Scan for the cell matching the given text and deliver its (x, y) coordinate at center. 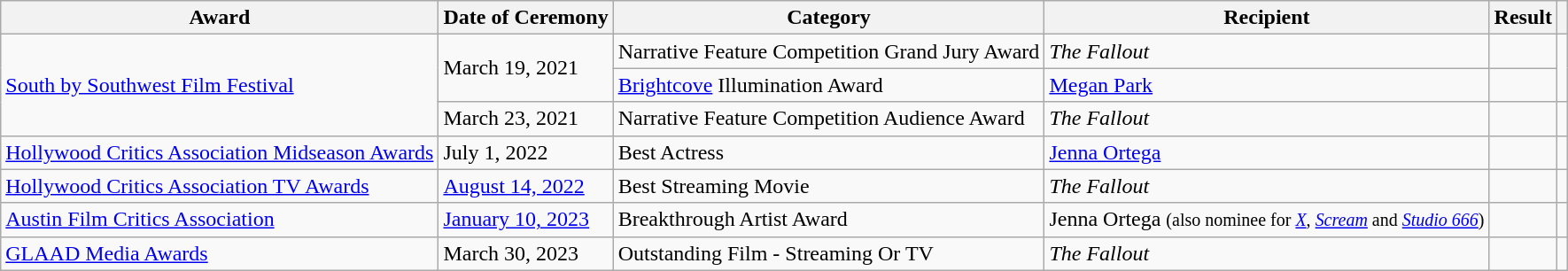
Hollywood Critics Association TV Awards (220, 186)
Best Streaming Movie (829, 186)
Category (829, 18)
Breakthrough Artist Award (829, 220)
July 1, 2022 (526, 152)
August 14, 2022 (526, 186)
Result (1523, 18)
Narrative Feature Competition Grand Jury Award (829, 51)
Outstanding Film - Streaming Or TV (829, 253)
GLAAD Media Awards (220, 253)
Hollywood Critics Association Midseason Awards (220, 152)
South by Southwest Film Festival (220, 85)
Best Actress (829, 152)
Austin Film Critics Association (220, 220)
Narrative Feature Competition Audience Award (829, 119)
Recipient (1267, 18)
Megan Park (1267, 85)
March 30, 2023 (526, 253)
March 19, 2021 (526, 68)
January 10, 2023 (526, 220)
Brightcove Illumination Award (829, 85)
Jenna Ortega (1267, 152)
March 23, 2021 (526, 119)
Date of Ceremony (526, 18)
Award (220, 18)
Jenna Ortega (also nominee for X, Scream and Studio 666) (1267, 220)
